Return [X, Y] of the center of cell containing provided text 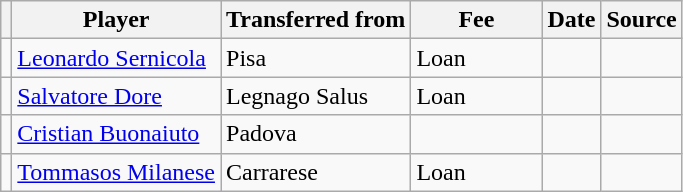
Source [642, 20]
Leonardo Sernicola [116, 58]
Player [116, 20]
Padova [315, 134]
Cristian Buonaiuto [116, 134]
Legnago Salus [315, 96]
Pisa [315, 58]
Tommasos Milanese [116, 172]
Date [572, 20]
Transferred from [315, 20]
Fee [476, 20]
Carrarese [315, 172]
Salvatore Dore [116, 96]
